From the cell containing the given text, extract its center point as (X, Y) coordinate. 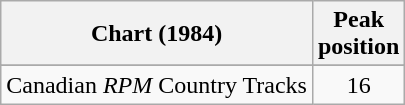
Canadian RPM Country Tracks (157, 85)
Peakposition (358, 34)
Chart (1984) (157, 34)
16 (358, 85)
